Pinpoint the cell where the given text exists, returning its (x, y) midpoint coordinate. 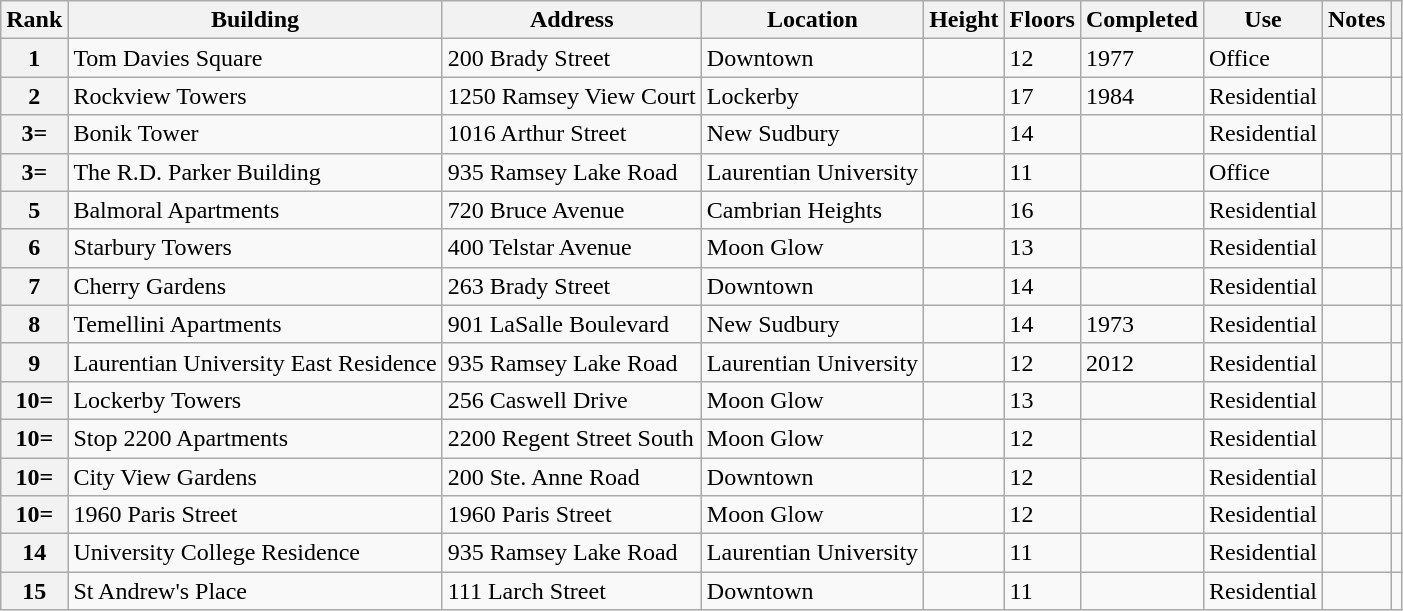
Height (964, 20)
720 Bruce Avenue (572, 210)
Tom Davies Square (255, 58)
1016 Arthur Street (572, 134)
Bonik Tower (255, 134)
1984 (1142, 96)
2012 (1142, 362)
200 Brady Street (572, 58)
111 Larch Street (572, 591)
Rockview Towers (255, 96)
St Andrew's Place (255, 591)
Cherry Gardens (255, 286)
Starbury Towers (255, 248)
256 Caswell Drive (572, 400)
9 (34, 362)
1973 (1142, 324)
Lockerby Towers (255, 400)
Floors (1042, 20)
Laurentian University East Residence (255, 362)
Cambrian Heights (812, 210)
The R.D. Parker Building (255, 172)
Rank (34, 20)
8 (34, 324)
Building (255, 20)
Address (572, 20)
Lockerby (812, 96)
1977 (1142, 58)
Notes (1356, 20)
15 (34, 591)
1250 Ramsey View Court (572, 96)
263 Brady Street (572, 286)
17 (1042, 96)
Balmoral Apartments (255, 210)
1 (34, 58)
200 Ste. Anne Road (572, 477)
Stop 2200 Apartments (255, 438)
16 (1042, 210)
5 (34, 210)
2200 Regent Street South (572, 438)
901 LaSalle Boulevard (572, 324)
2 (34, 96)
Location (812, 20)
Completed (1142, 20)
University College Residence (255, 553)
400 Telstar Avenue (572, 248)
City View Gardens (255, 477)
Use (1262, 20)
7 (34, 286)
Temellini Apartments (255, 324)
6 (34, 248)
